Extract the (X, Y) coordinate from the center of the cell holding the provided text.  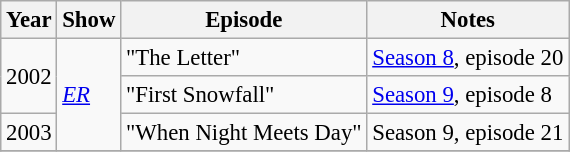
Season 9, episode 21 (468, 133)
2002 (29, 76)
Season 9, episode 8 (468, 95)
Season 8, episode 20 (468, 58)
Episode (244, 20)
"When Night Meets Day" (244, 133)
2003 (29, 133)
ER (89, 96)
"First Snowfall" (244, 95)
Show (89, 20)
"The Letter" (244, 58)
Notes (468, 20)
Year (29, 20)
